Search for the cell housing the specified text and yield its (x, y) center coordinate. 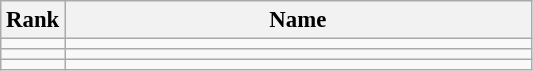
Rank (33, 20)
Name (298, 20)
